Detect which cell encompasses the target text, then output its [X, Y] center coordinate. 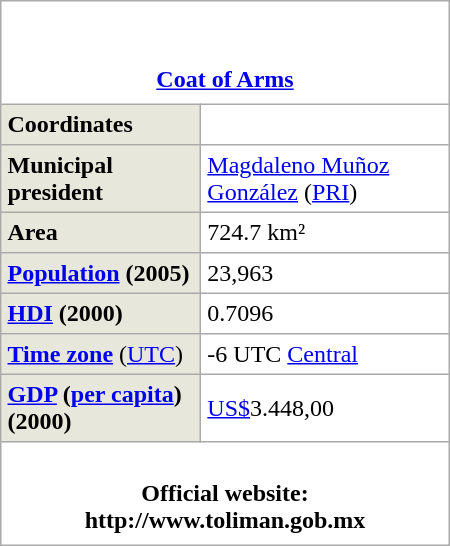
Area [101, 232]
724.7 km² [326, 232]
Population (2005) [101, 273]
US$3.448,00 [326, 408]
GDP (per capita) (2000) [101, 408]
Magdaleno Muñoz González (PRI) [326, 179]
Coordinates [101, 124]
23,963 [326, 273]
HDI (2000) [101, 313]
Municipal president [101, 179]
0.7096 [326, 313]
-6 UTC Central [326, 354]
Time zone (UTC) [101, 354]
